For the text-containing cell, return its midpoint in (X, Y) coordinate format. 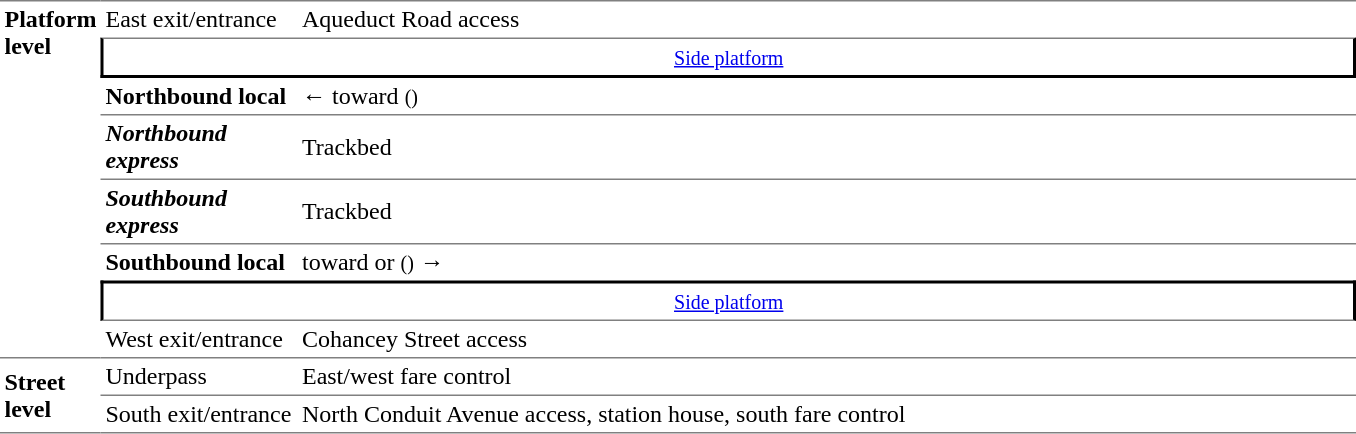
← toward () (826, 97)
Northbound express (199, 148)
Street level (50, 396)
Cohancey Street access (826, 340)
East exit/entrance (199, 19)
North Conduit Avenue access, station house, south fare control (826, 415)
East/west fare control (826, 377)
South exit/entrance (199, 415)
Platform level (50, 179)
Southbound express (199, 212)
Aqueduct Road access (826, 19)
West exit/entrance (199, 340)
toward or () → (826, 262)
Southbound local (199, 262)
Underpass (199, 377)
Northbound local (199, 97)
